Detect which cell encompasses the target text, then output its (X, Y) center coordinate. 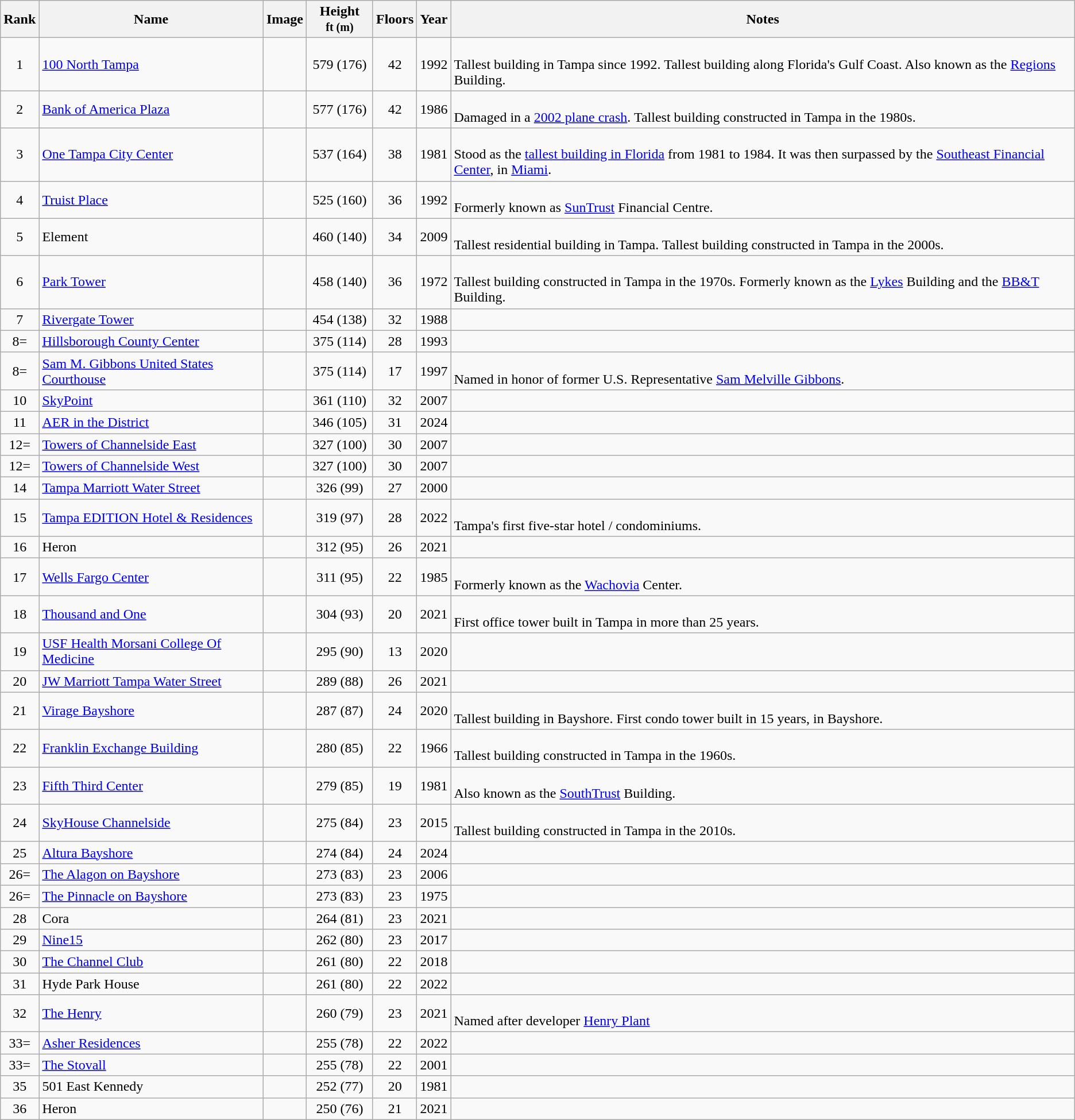
18 (20, 615)
First office tower built in Tampa in more than 25 years. (763, 615)
27 (395, 488)
312 (95) (339, 547)
Tampa Marriott Water Street (152, 488)
280 (85) (339, 748)
Also known as the SouthTrust Building. (763, 786)
34 (395, 237)
2015 (434, 822)
2000 (434, 488)
346 (105) (339, 422)
Truist Place (152, 200)
2001 (434, 1065)
319 (97) (339, 518)
Tallest building constructed in Tampa in the 1970s. Formerly known as the Lykes Building and the BB&T Building. (763, 282)
USF Health Morsani College Of Medicine (152, 651)
1975 (434, 896)
Tampa EDITION Hotel & Residences (152, 518)
579 (176) (339, 64)
537 (164) (339, 155)
287 (87) (339, 711)
5 (20, 237)
Formerly known as SunTrust Financial Centre. (763, 200)
2 (20, 109)
Sam M. Gibbons United States Courthouse (152, 371)
The Alagon on Bayshore (152, 874)
Wells Fargo Center (152, 577)
1997 (434, 371)
Asher Residences (152, 1043)
14 (20, 488)
Element (152, 237)
260 (79) (339, 1013)
Altura Bayshore (152, 852)
Tallest building in Bayshore. First condo tower built in 15 years, in Bayshore. (763, 711)
Park Tower (152, 282)
25 (20, 852)
The Henry (152, 1013)
The Pinnacle on Bayshore (152, 896)
10 (20, 400)
13 (395, 651)
Named after developer Henry Plant (763, 1013)
501 East Kennedy (152, 1087)
Name (152, 20)
Tallest building constructed in Tampa in the 2010s. (763, 822)
Tallest residential building in Tampa. Tallest building constructed in Tampa in the 2000s. (763, 237)
458 (140) (339, 282)
1993 (434, 341)
Rivergate Tower (152, 319)
279 (85) (339, 786)
Damaged in a 2002 plane crash. Tallest building constructed in Tampa in the 1980s. (763, 109)
460 (140) (339, 237)
Tallest building constructed in Tampa in the 1960s. (763, 748)
Notes (763, 20)
252 (77) (339, 1087)
264 (81) (339, 918)
Tampa's first five-star hotel / condominiums. (763, 518)
The Stovall (152, 1065)
7 (20, 319)
2017 (434, 940)
Stood as the tallest building in Florida from 1981 to 1984. It was then surpassed by the Southeast Financial Center, in Miami. (763, 155)
Formerly known as the Wachovia Center. (763, 577)
Thousand and One (152, 615)
SkyHouse Channelside (152, 822)
29 (20, 940)
250 (76) (339, 1109)
Image (285, 20)
Cora (152, 918)
311 (95) (339, 577)
326 (99) (339, 488)
100 North Tampa (152, 64)
361 (110) (339, 400)
Floors (395, 20)
1966 (434, 748)
275 (84) (339, 822)
Year (434, 20)
One Tampa City Center (152, 155)
1986 (434, 109)
16 (20, 547)
1985 (434, 577)
Heightft (m) (339, 20)
SkyPoint (152, 400)
2006 (434, 874)
Hillsborough County Center (152, 341)
The Channel Club (152, 962)
274 (84) (339, 852)
1988 (434, 319)
38 (395, 155)
2009 (434, 237)
Rank (20, 20)
35 (20, 1087)
AER in the District (152, 422)
454 (138) (339, 319)
289 (88) (339, 681)
295 (90) (339, 651)
262 (80) (339, 940)
JW Marriott Tampa Water Street (152, 681)
Fifth Third Center (152, 786)
Tallest building in Tampa since 1992. Tallest building along Florida's Gulf Coast. Also known as the Regions Building. (763, 64)
4 (20, 200)
Named in honor of former U.S. Representative Sam Melville Gibbons. (763, 371)
577 (176) (339, 109)
Towers of Channelside West (152, 466)
1 (20, 64)
Towers of Channelside East (152, 444)
Franklin Exchange Building (152, 748)
Virage Bayshore (152, 711)
Hyde Park House (152, 984)
1972 (434, 282)
Nine15 (152, 940)
15 (20, 518)
11 (20, 422)
3 (20, 155)
304 (93) (339, 615)
2018 (434, 962)
Bank of America Plaza (152, 109)
6 (20, 282)
525 (160) (339, 200)
